Provide the (X, Y) coordinate of the cell's center where the given text is located.  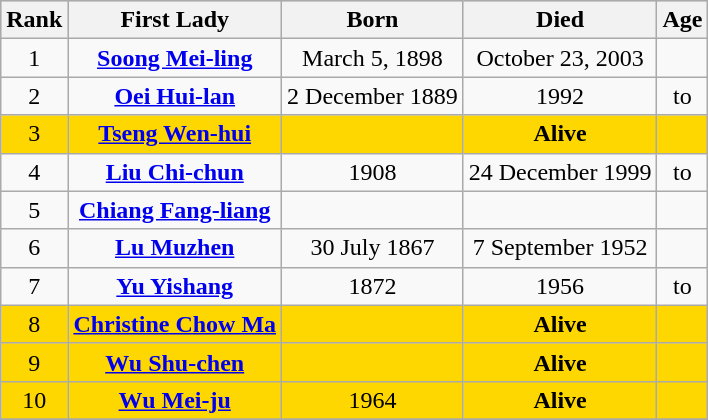
Born (373, 20)
1956 (560, 286)
Age (682, 20)
First Lady (175, 20)
Tseng Wen-hui (175, 134)
Wu Shu-chen (175, 362)
Soong Mei-ling (175, 58)
9 (34, 362)
March 5, 1898 (373, 58)
30 July 1867 (373, 248)
Oei Hui-lan (175, 96)
1964 (373, 400)
Chiang Fang-liang (175, 210)
10 (34, 400)
1908 (373, 172)
Rank (34, 20)
1 (34, 58)
3 (34, 134)
Christine Chow Ma (175, 324)
7 (34, 286)
2 December 1889 (373, 96)
Died (560, 20)
5 (34, 210)
Yu Yishang (175, 286)
Liu Chi-chun (175, 172)
Lu Muzhen (175, 248)
1992 (560, 96)
7 September 1952 (560, 248)
6 (34, 248)
8 (34, 324)
4 (34, 172)
24 December 1999 (560, 172)
October 23, 2003 (560, 58)
2 (34, 96)
1872 (373, 286)
Wu Mei-ju (175, 400)
